Extract the [x, y] coordinate from the center of the cell holding the provided text.  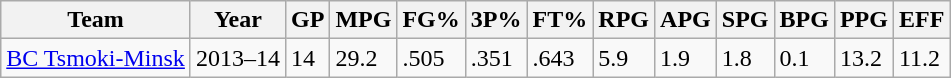
GP [307, 20]
3P% [496, 20]
13.2 [864, 58]
BC Tsmoki-Minsk [96, 58]
2013–14 [238, 58]
29.2 [364, 58]
PPG [864, 20]
11.2 [921, 58]
RPG [624, 20]
1.9 [686, 58]
14 [307, 58]
APG [686, 20]
5.9 [624, 58]
.351 [496, 58]
SPG [745, 20]
FG% [431, 20]
1.8 [745, 58]
.505 [431, 58]
EFF [921, 20]
Team [96, 20]
BPG [804, 20]
.643 [560, 58]
0.1 [804, 58]
Year [238, 20]
MPG [364, 20]
FT% [560, 20]
